For the text-containing cell, return its midpoint in (x, y) coordinate format. 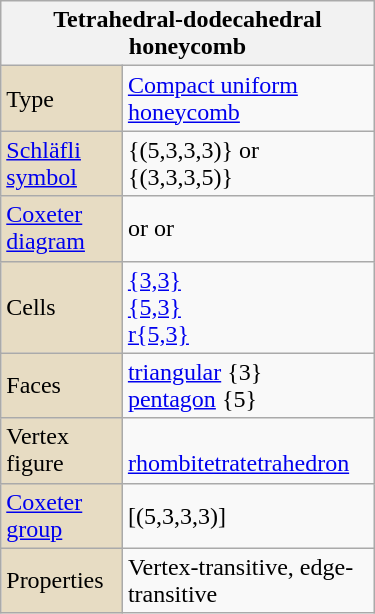
Properties (62, 580)
{(5,3,3,3)} or {(3,3,3,5)} (248, 164)
Coxeter diagram (62, 228)
triangular {3}pentagon {5} (248, 386)
Coxeter group (62, 516)
Faces (62, 386)
or or (248, 228)
Tetrahedral-dodecahedral honeycomb (188, 34)
rhombitetratetrahedron (248, 450)
Compact uniform honeycomb (248, 98)
Vertex figure (62, 450)
{3,3} {5,3} r{5,3} (248, 307)
Type (62, 98)
Vertex-transitive, edge-transitive (248, 580)
[(5,3,3,3)] (248, 516)
Schläfli symbol (62, 164)
Cells (62, 307)
